For the text-containing cell, return its midpoint in [X, Y] coordinate format. 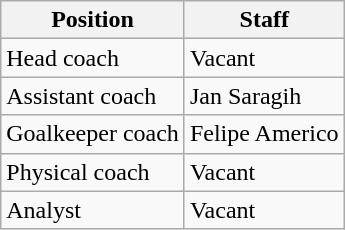
Physical coach [93, 172]
Jan Saragih [264, 96]
Position [93, 20]
Goalkeeper coach [93, 134]
Head coach [93, 58]
Staff [264, 20]
Analyst [93, 210]
Assistant coach [93, 96]
Felipe Americo [264, 134]
